Determine the [x, y] coordinate at the center of the cell enclosing the given text.  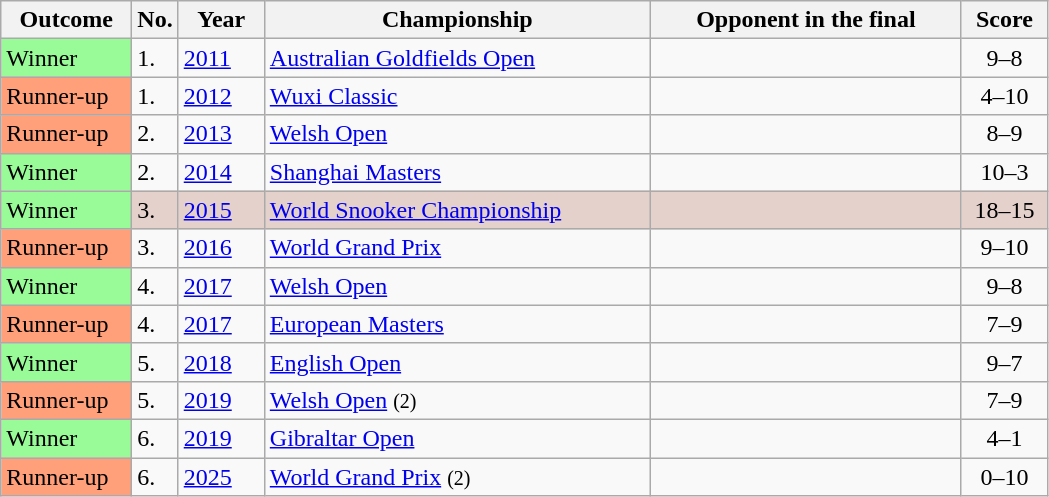
2016 [221, 248]
Opponent in the final [806, 20]
8–9 [1004, 134]
European Masters [457, 324]
9–7 [1004, 362]
2018 [221, 362]
Score [1004, 20]
World Snooker Championship [457, 210]
English Open [457, 362]
18–15 [1004, 210]
World Grand Prix [457, 248]
No. [155, 20]
2014 [221, 172]
Welsh Open (2) [457, 400]
Championship [457, 20]
World Grand Prix (2) [457, 477]
4–1 [1004, 438]
4–10 [1004, 96]
2012 [221, 96]
2025 [221, 477]
Shanghai Masters [457, 172]
Gibraltar Open [457, 438]
2013 [221, 134]
Year [221, 20]
10–3 [1004, 172]
Outcome [66, 20]
Wuxi Classic [457, 96]
0–10 [1004, 477]
2015 [221, 210]
2011 [221, 58]
9–10 [1004, 248]
Australian Goldfields Open [457, 58]
